Return [X, Y] of the center of cell containing provided text 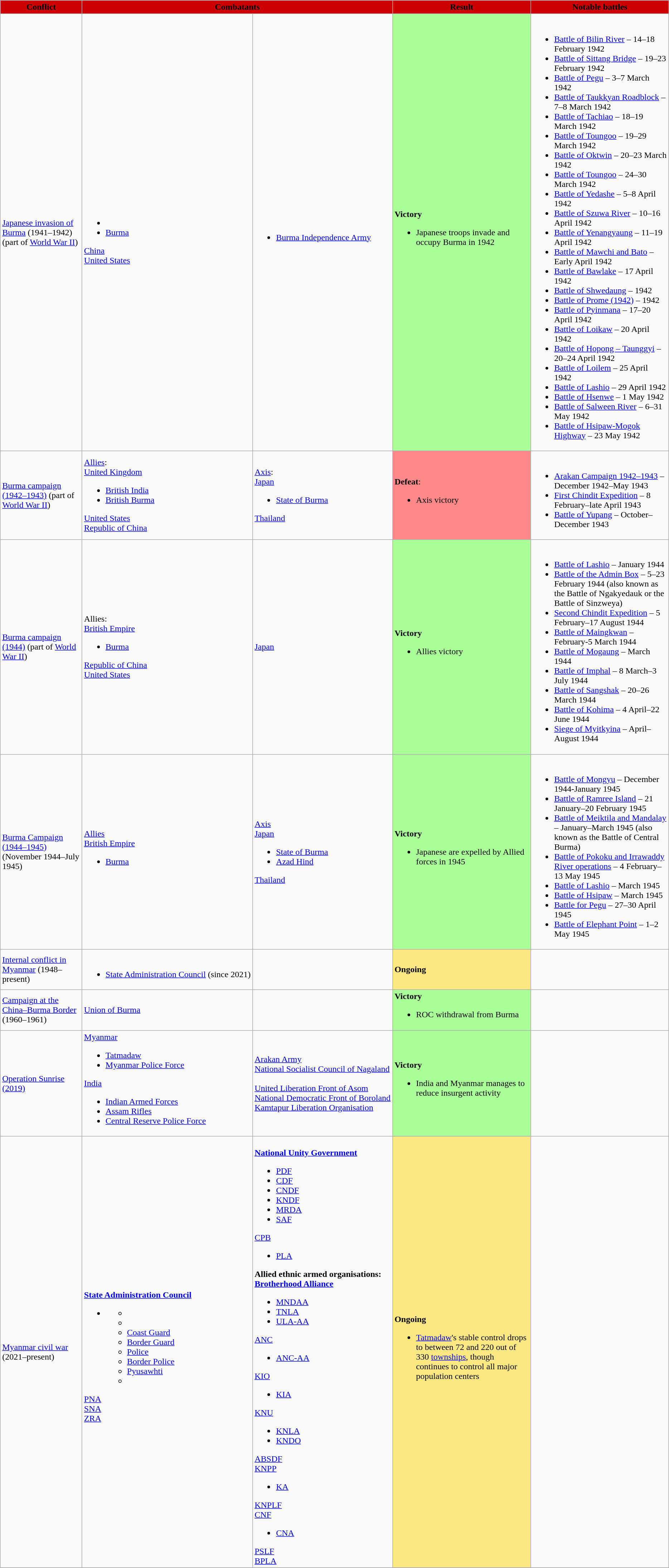
Result [462, 7]
VictoryROC withdrawal from Burma [462, 1010]
OngoingTatmadaw's stable control drops to between 72 and 220 out of 330 townships, though continues to control all major population centers [462, 1352]
Notable battles [600, 7]
Burma campaign (1944) (part of World War II) [42, 647]
State Administration Council Coast Guard Border Guard Police Border Police Pyusawhti PNA SNA ZRA [167, 1352]
Japanese invasion of Burma (1941–1942) (part of World War II) [42, 232]
State Administration Council (since 2021) [167, 970]
Defeat:Axis victory [462, 495]
Axis Japan State of Burma Azad Hind Thailand [323, 851]
Burma Independence Army [323, 232]
Ongoing [462, 970]
Allies: United Kingdom British India British Burma United States Republic of China [167, 495]
Arakan Campaign 1942–1943 – December 1942–May 1943First Chindit Expedition – 8 February–late April 1943Battle of Yupang – October–December 1943 [600, 495]
Burma campaign (1942–1943) (part of World War II) [42, 495]
VictoryAllies victory [462, 647]
Burma Campaign (1944–1945) (November 1944–July 1945) [42, 851]
Combatants [237, 7]
Myanmar Tatmadaw Myanmar Police Force India Indian Armed Forces Assam RiflesCentral Reserve Police Force [167, 1083]
VictoryJapanese troops invade and occupy Burma in 1942 [462, 232]
Japan [323, 647]
Union of Burma [167, 1010]
Myanmar civil war (2021–present) [42, 1352]
Conflict [42, 7]
Allies British Empire Burma [167, 851]
Axis: Japan State of Burma Thailand [323, 495]
Burma China United States [167, 232]
Allies: British Empire Burma Republic of China United States [167, 647]
Operation Sunrise (2019) [42, 1083]
VictoryJapanese are expelled by Allied forces in 1945 [462, 851]
Campaign at the China–Burma Border (1960–1961) [42, 1010]
VictoryIndia and Myanmar manages to reduce insurgent activity [462, 1083]
Internal conflict in Myanmar (1948–present) [42, 970]
